For the text-containing cell, return its midpoint in (X, Y) coordinate format. 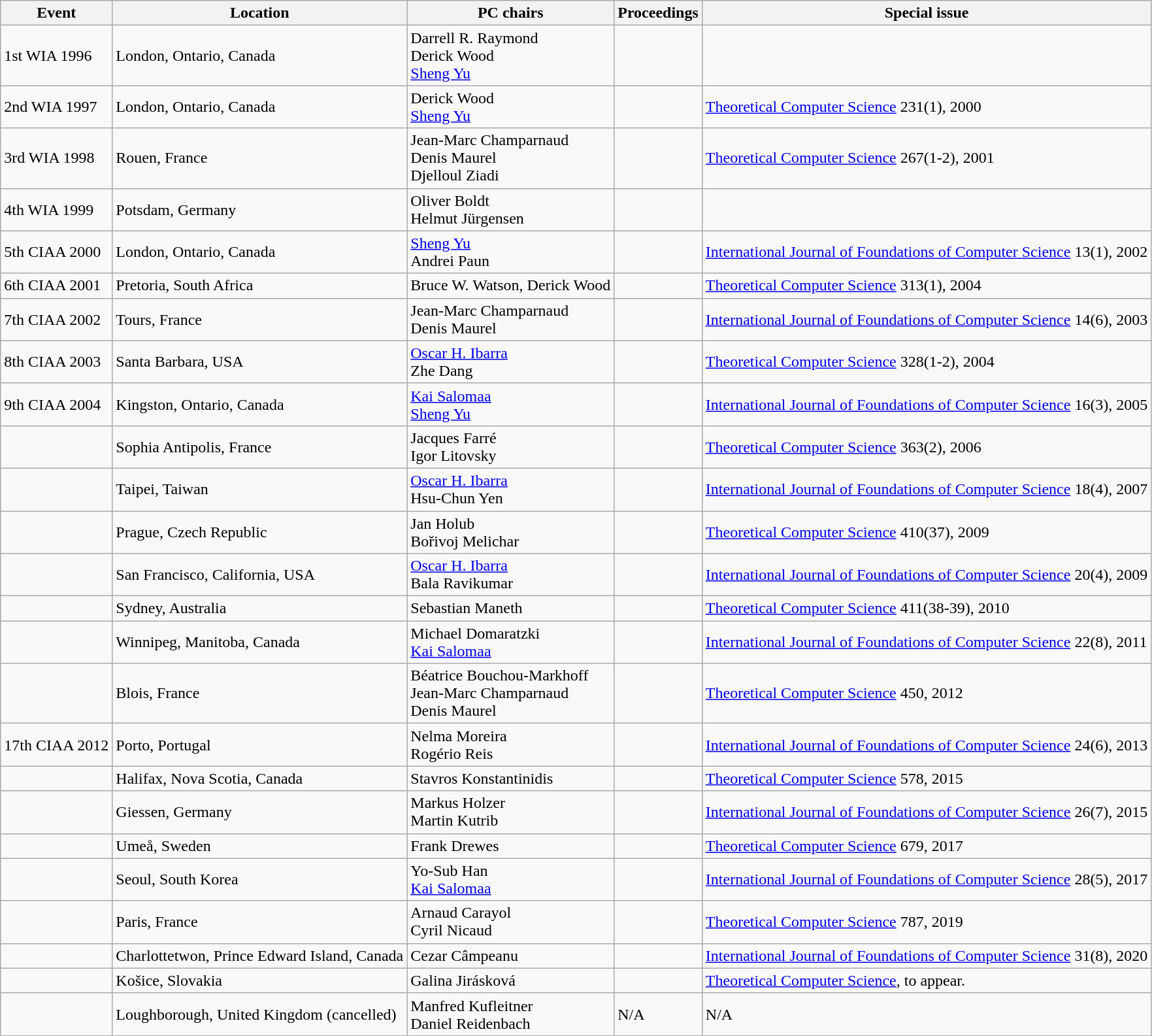
6th CIAA 2001 (56, 286)
Jan Holub Bořivoj Melichar (511, 532)
International Journal of Foundations of Computer Science 13(1), 2002 (927, 252)
International Journal of Foundations of Computer Science 20(4), 2009 (927, 575)
Theoretical Computer Science 267(1-2), 2001 (927, 158)
Kai Salomaa Sheng Yu (511, 404)
Location (260, 13)
Porto, Portugal (260, 745)
Theoretical Computer Science 679, 2017 (927, 846)
Event (56, 13)
International Journal of Foundations of Computer Science 22(8), 2011 (927, 642)
Sydney, Australia (260, 609)
4th WIA 1999 (56, 209)
Theoretical Computer Science 313(1), 2004 (927, 286)
Galina Jirásková (511, 980)
International Journal of Foundations of Computer Science 24(6), 2013 (927, 745)
Oscar H. Ibarra Bala Ravikumar (511, 575)
International Journal of Foundations of Computer Science 14(6), 2003 (927, 319)
Derick Wood Sheng Yu (511, 107)
Blois, France (260, 693)
Theoretical Computer Science 231(1), 2000 (927, 107)
Sheng Yu Andrei Paun (511, 252)
Manfred Kufleitner Daniel Reidenbach (511, 1014)
Frank Drewes (511, 846)
International Journal of Foundations of Computer Science 31(8), 2020 (927, 956)
Sophia Antipolis, France (260, 447)
Theoretical Computer Science 328(1-2), 2004 (927, 362)
Michael Domaratzki Kai Salomaa (511, 642)
Halifax, Nova Scotia, Canada (260, 778)
9th CIAA 2004 (56, 404)
Prague, Czech Republic (260, 532)
Giessen, Germany (260, 812)
3rd WIA 1998 (56, 158)
2nd WIA 1997 (56, 107)
Seoul, South Korea (260, 880)
Košice, Slovakia (260, 980)
Cezar Câmpeanu (511, 956)
Jean-Marc Champarnaud Denis Maurel (511, 319)
Oliver Boldt Helmut Jürgensen (511, 209)
17th CIAA 2012 (56, 745)
Umeå, Sweden (260, 846)
Oscar H. Ibarra Zhe Dang (511, 362)
International Journal of Foundations of Computer Science 18(4), 2007 (927, 489)
Theoretical Computer Science 411(38-39), 2010 (927, 609)
Theoretical Computer Science 787, 2019 (927, 922)
Special issue (927, 13)
Paris, France (260, 922)
Béatrice Bouchou-Markhoff Jean-Marc Champarnaud Denis Maurel (511, 693)
Theoretical Computer Science 363(2), 2006 (927, 447)
PC chairs (511, 13)
Sebastian Maneth (511, 609)
7th CIAA 2002 (56, 319)
1st WIA 1996 (56, 56)
Oscar H. Ibarra Hsu-Chun Yen (511, 489)
8th CIAA 2003 (56, 362)
Arnaud Carayol Cyril Nicaud (511, 922)
Theoretical Computer Science, to appear. (927, 980)
Pretoria, South Africa (260, 286)
Theoretical Computer Science 578, 2015 (927, 778)
Potsdam, Germany (260, 209)
Yo-Sub Han Kai Salomaa (511, 880)
San Francisco, California, USA (260, 575)
Markus Holzer Martin Kutrib (511, 812)
International Journal of Foundations of Computer Science 26(7), 2015 (927, 812)
Stavros Konstantinidis (511, 778)
Kingston, Ontario, Canada (260, 404)
Loughborough, United Kingdom (cancelled) (260, 1014)
International Journal of Foundations of Computer Science 16(3), 2005 (927, 404)
Darrell R. Raymond Derick Wood Sheng Yu (511, 56)
Winnipeg, Manitoba, Canada (260, 642)
Jacques Farré Igor Litovsky (511, 447)
Charlottetwon, Prince Edward Island, Canada (260, 956)
Bruce W. Watson, Derick Wood (511, 286)
Proceedings (659, 13)
Nelma Moreira Rogério Reis (511, 745)
Santa Barbara, USA (260, 362)
Theoretical Computer Science 410(37), 2009 (927, 532)
International Journal of Foundations of Computer Science 28(5), 2017 (927, 880)
Tours, France (260, 319)
Jean-Marc Champarnaud Denis Maurel Djelloul Ziadi (511, 158)
Rouen, France (260, 158)
Theoretical Computer Science 450, 2012 (927, 693)
Taipei, Taiwan (260, 489)
5th CIAA 2000 (56, 252)
